Return the [x, y] coordinate for the center point of the cell that contains the specified text.  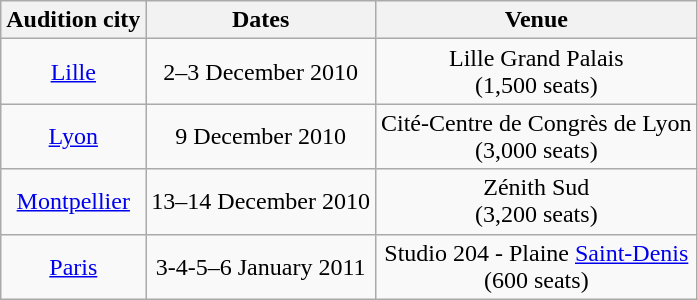
Zénith Sud(3,200 seats) [536, 202]
3-4-5–6 January 2011 [261, 266]
Dates [261, 20]
9 December 2010 [261, 136]
Studio 204 - Plaine Saint-Denis(600 seats) [536, 266]
Lille Grand Palais(1,500 seats) [536, 72]
Lyon [74, 136]
13–14 December 2010 [261, 202]
Cité-Centre de Congrès de Lyon(3,000 seats) [536, 136]
Lille [74, 72]
Paris [74, 266]
Montpellier [74, 202]
Audition city [74, 20]
2–3 December 2010 [261, 72]
Venue [536, 20]
